Determine the (x, y) coordinate at the center of the cell enclosing the given text.  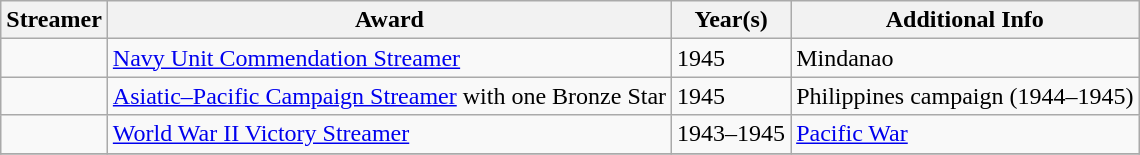
Philippines campaign (1944–1945) (965, 96)
Additional Info (965, 20)
Streamer (54, 20)
1943–1945 (732, 134)
Award (389, 20)
World War II Victory Streamer (389, 134)
Navy Unit Commendation Streamer (389, 58)
Mindanao (965, 58)
Asiatic–Pacific Campaign Streamer with one Bronze Star (389, 96)
Year(s) (732, 20)
Pacific War (965, 134)
